Determine the (X, Y) coordinate at the center of the cell enclosing the given text.  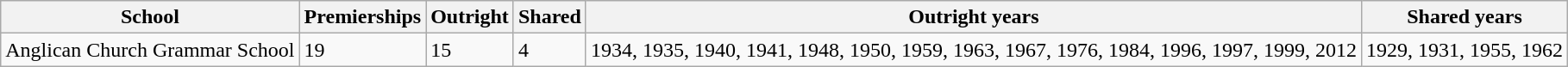
Shared (549, 17)
School (150, 17)
Outright (470, 17)
1929, 1931, 1955, 1962 (1465, 50)
19 (362, 50)
1934, 1935, 1940, 1941, 1948, 1950, 1959, 1963, 1967, 1976, 1984, 1996, 1997, 1999, 2012 (973, 50)
Outright years (973, 17)
Anglican Church Grammar School (150, 50)
4 (549, 50)
Shared years (1465, 17)
15 (470, 50)
Premierships (362, 17)
